Detect which cell encompasses the target text, then output its (X, Y) center coordinate. 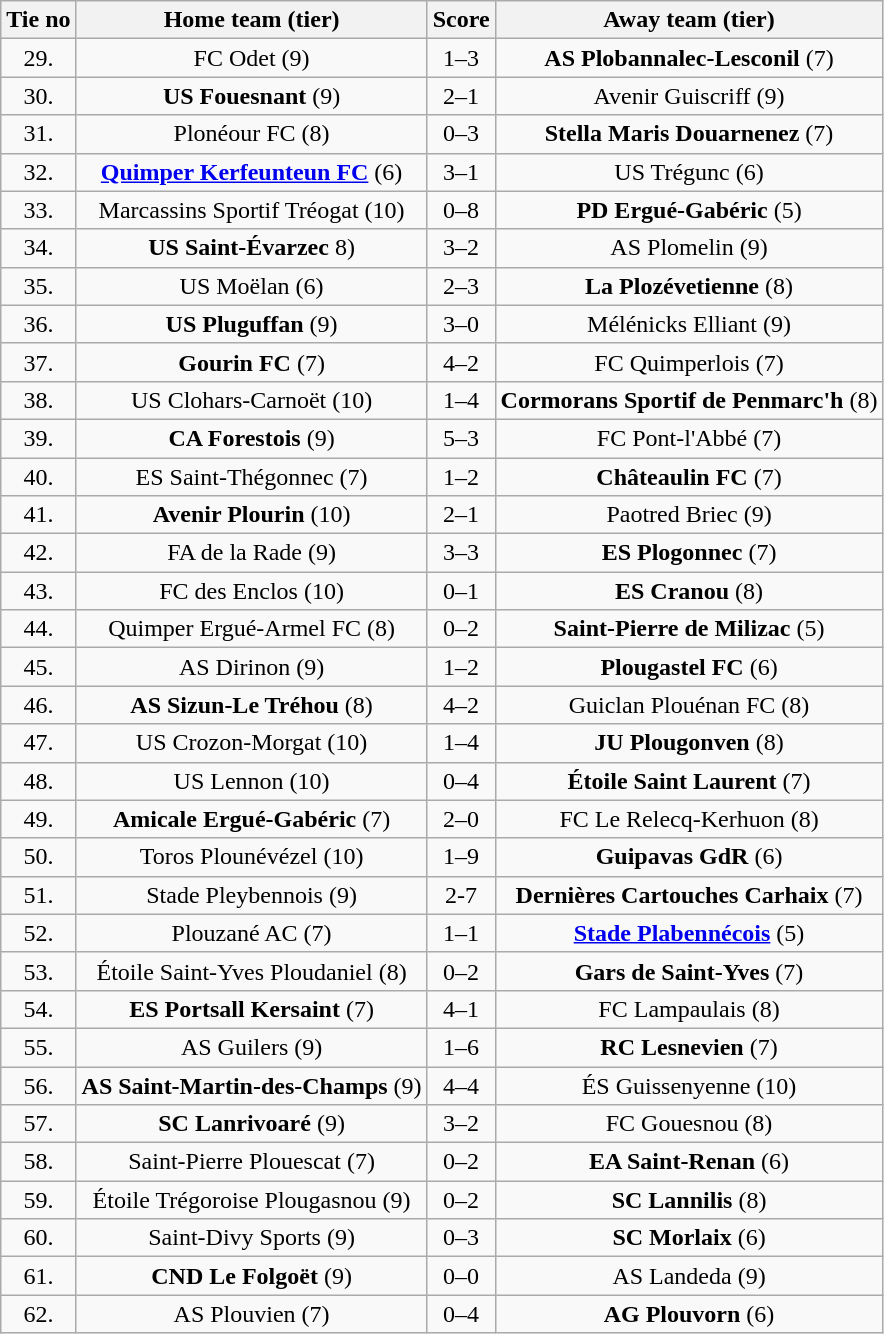
Avenir Plourin (10) (252, 515)
31. (38, 134)
AS Saint-Martin-des-Champs (9) (252, 1085)
48. (38, 781)
38. (38, 400)
Quimper Kerfeunteun FC (6) (252, 172)
Étoile Saint Laurent (7) (689, 781)
2–3 (461, 286)
62. (38, 1314)
0–0 (461, 1276)
US Saint-Évarzec 8) (252, 248)
AS Plobannalec-Lesconil (7) (689, 58)
FC Quimperlois (7) (689, 362)
AS Plomelin (9) (689, 248)
CA Forestois (9) (252, 438)
1–1 (461, 933)
Châteaulin FC (7) (689, 477)
1–3 (461, 58)
ES Saint-Thégonnec (7) (252, 477)
36. (38, 324)
US Pluguffan (9) (252, 324)
Paotred Briec (9) (689, 515)
34. (38, 248)
US Clohars-Carnoët (10) (252, 400)
Stella Maris Douarnenez (7) (689, 134)
Plonéour FC (8) (252, 134)
4–4 (461, 1085)
AG Plouvorn (6) (689, 1314)
0–8 (461, 210)
45. (38, 667)
Tie no (38, 20)
29. (38, 58)
FC Pont-l'Abbé (7) (689, 438)
40. (38, 477)
0–1 (461, 591)
FC Odet (9) (252, 58)
Cormorans Sportif de Penmarc'h (8) (689, 400)
EA Saint-Renan (6) (689, 1162)
Guipavas GdR (6) (689, 857)
49. (38, 819)
Gourin FC (7) (252, 362)
58. (38, 1162)
FA de la Rade (9) (252, 553)
Marcassins Sportif Tréogat (10) (252, 210)
52. (38, 933)
37. (38, 362)
Dernières Cartouches Carhaix (7) (689, 895)
32. (38, 172)
3–0 (461, 324)
Away team (tier) (689, 20)
Stade Pleybennois (9) (252, 895)
Saint-Divy Sports (9) (252, 1238)
US Crozon-Morgat (10) (252, 743)
Plougastel FC (6) (689, 667)
Home team (tier) (252, 20)
ES Plogonnec (7) (689, 553)
60. (38, 1238)
Guiclan Plouénan FC (8) (689, 705)
ES Portsall Kersaint (7) (252, 1009)
Gars de Saint-Yves (7) (689, 971)
Avenir Guiscriff (9) (689, 96)
ES Cranou (8) (689, 591)
ÉS Guissenyenne (10) (689, 1085)
2–0 (461, 819)
AS Guilers (9) (252, 1047)
30. (38, 96)
Plouzané AC (7) (252, 933)
Amicale Ergué-Gabéric (7) (252, 819)
57. (38, 1124)
51. (38, 895)
FC Lampaulais (8) (689, 1009)
JU Plougonven (8) (689, 743)
43. (38, 591)
FC Gouesnou (8) (689, 1124)
La Plozévetienne (8) (689, 286)
1–6 (461, 1047)
AS Dirinon (9) (252, 667)
54. (38, 1009)
RC Lesnevien (7) (689, 1047)
Quimper Ergué-Armel FC (8) (252, 629)
Mélénicks Elliant (9) (689, 324)
FC des Enclos (10) (252, 591)
SC Lanrivoaré (9) (252, 1124)
AS Sizun-Le Tréhou (8) (252, 705)
3–3 (461, 553)
41. (38, 515)
5–3 (461, 438)
35. (38, 286)
4–1 (461, 1009)
Stade Plabennécois (5) (689, 933)
US Fouesnant (9) (252, 96)
2-7 (461, 895)
39. (38, 438)
SC Morlaix (6) (689, 1238)
AS Landeda (9) (689, 1276)
3–1 (461, 172)
Saint-Pierre Plouescat (7) (252, 1162)
US Lennon (10) (252, 781)
42. (38, 553)
SC Lannilis (8) (689, 1200)
47. (38, 743)
CND Le Folgoët (9) (252, 1276)
53. (38, 971)
Étoile Trégoroise Plougasnou (9) (252, 1200)
61. (38, 1276)
46. (38, 705)
33. (38, 210)
55. (38, 1047)
1–9 (461, 857)
AS Plouvien (7) (252, 1314)
Étoile Saint-Yves Ploudaniel (8) (252, 971)
PD Ergué-Gabéric (5) (689, 210)
59. (38, 1200)
56. (38, 1085)
50. (38, 857)
44. (38, 629)
US Trégunc (6) (689, 172)
US Moëlan (6) (252, 286)
Score (461, 20)
Saint-Pierre de Milizac (5) (689, 629)
FC Le Relecq-Kerhuon (8) (689, 819)
Toros Plounévézel (10) (252, 857)
